Capture the cell that displays the provided text and extract its [x, y] central coordinate. 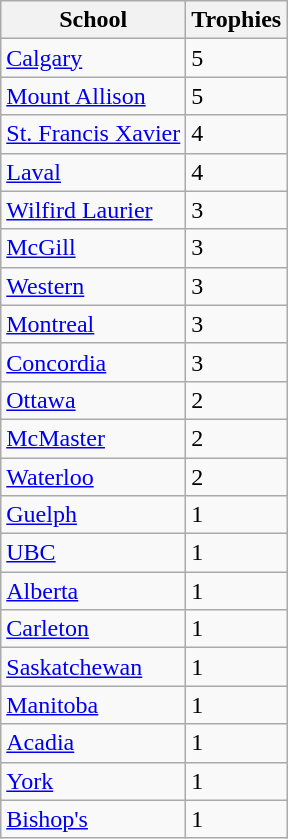
Waterloo [94, 477]
Bishop's [94, 819]
School [94, 20]
Ottawa [94, 400]
Western [94, 286]
St. Francis Xavier [94, 134]
UBC [94, 553]
Guelph [94, 515]
Montreal [94, 324]
Mount Allison [94, 96]
Calgary [94, 58]
McGill [94, 248]
York [94, 781]
Laval [94, 172]
Concordia [94, 362]
Trophies [236, 20]
Alberta [94, 591]
Carleton [94, 629]
Saskatchewan [94, 667]
Acadia [94, 743]
Manitoba [94, 705]
McMaster [94, 438]
Wilfird Laurier [94, 210]
